Identify which cell holds the provided text, then report its (x, y) central coordinate. 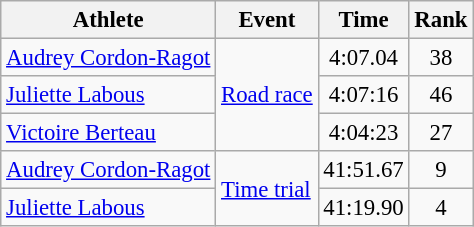
Time trial (267, 188)
4:07.04 (364, 58)
Time (364, 20)
Athlete (108, 20)
27 (441, 133)
46 (441, 95)
4:04:23 (364, 133)
Road race (267, 96)
9 (441, 170)
Event (267, 20)
41:19.90 (364, 208)
4 (441, 208)
Victoire Berteau (108, 133)
41:51.67 (364, 170)
38 (441, 58)
Rank (441, 20)
4:07:16 (364, 95)
